Locate the cell with the specified text and output its [X, Y] center coordinate. 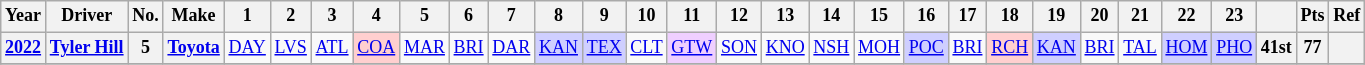
11 [692, 16]
22 [1186, 16]
10 [646, 16]
Tyler Hill [86, 48]
ATL [332, 48]
Year [24, 16]
Make [194, 16]
DAR [512, 48]
3 [332, 16]
9 [604, 16]
MAR [425, 48]
2 [290, 16]
GTW [692, 48]
KNO [785, 48]
13 [785, 16]
Pts [1312, 16]
21 [1140, 16]
DAY [247, 48]
20 [1100, 16]
8 [559, 16]
HOM [1186, 48]
Toyota [194, 48]
TAL [1140, 48]
NSH [832, 48]
COA [376, 48]
CLT [646, 48]
SON [740, 48]
14 [832, 16]
LVS [290, 48]
16 [926, 16]
Ref [1347, 16]
Driver [86, 16]
12 [740, 16]
7 [512, 16]
POC [926, 48]
MOH [880, 48]
15 [880, 16]
1 [247, 16]
41st [1276, 48]
77 [1312, 48]
PHO [1234, 48]
4 [376, 16]
TEX [604, 48]
6 [468, 16]
18 [1010, 16]
No. [146, 16]
19 [1056, 16]
23 [1234, 16]
17 [968, 16]
2022 [24, 48]
RCH [1010, 48]
